Provide the [X, Y] coordinate of the cell's center where the given text is located.  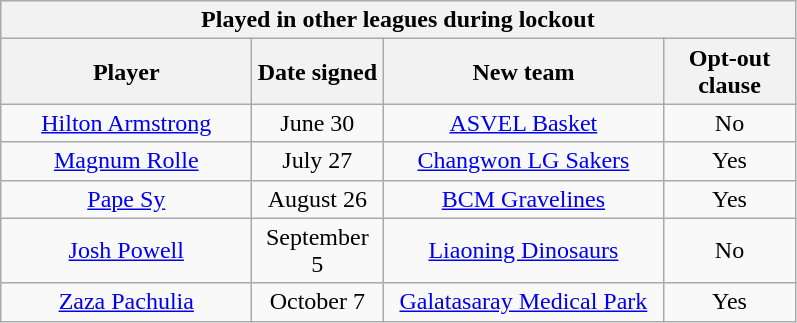
Player [126, 72]
Josh Powell [126, 250]
New team [524, 72]
Liaoning Dinosaurs [524, 250]
Pape Sy [126, 199]
Date signed [318, 72]
Galatasaray Medical Park [524, 302]
September 5 [318, 250]
Changwon LG Sakers [524, 161]
BCM Gravelines [524, 199]
ASVEL Basket [524, 123]
October 7 [318, 302]
June 30 [318, 123]
Opt-out clause [730, 72]
Magnum Rolle [126, 161]
Hilton Armstrong [126, 123]
August 26 [318, 199]
Played in other leagues during lockout [398, 20]
Zaza Pachulia [126, 302]
July 27 [318, 161]
